From the cell containing the given text, extract its center point as (x, y) coordinate. 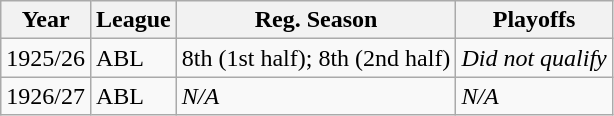
Year (46, 20)
Reg. Season (316, 20)
1925/26 (46, 58)
8th (1st half); 8th (2nd half) (316, 58)
1926/27 (46, 96)
Did not qualify (534, 58)
Playoffs (534, 20)
League (133, 20)
